Output the (x, y) coordinate of the center of the cell containing the given text.  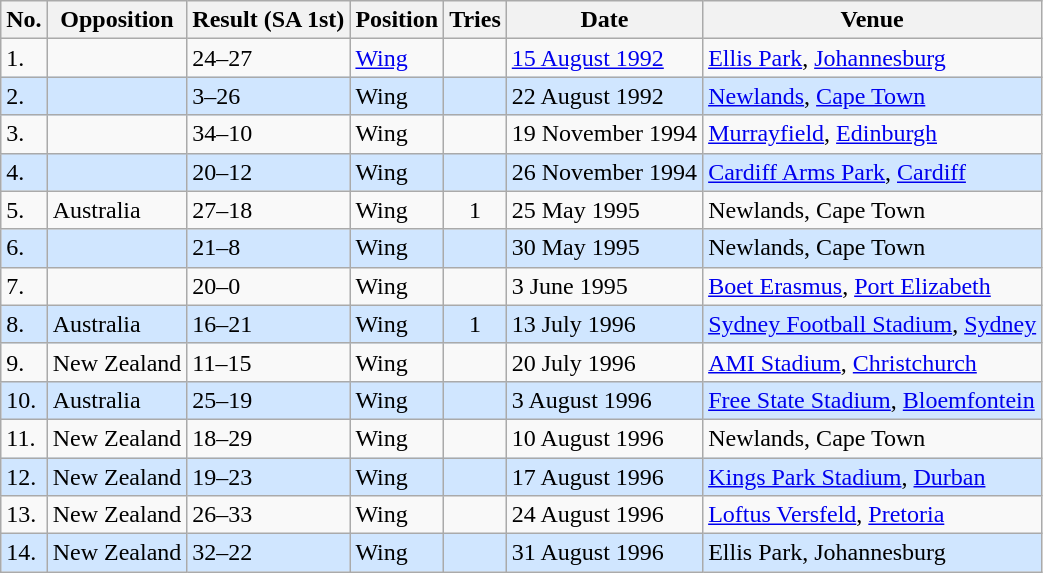
27–18 (268, 210)
26–33 (268, 515)
15 August 1992 (604, 58)
AMI Stadium, Christchurch (872, 362)
19–23 (268, 477)
31 August 1996 (604, 553)
5. (24, 210)
1. (24, 58)
4. (24, 172)
11–15 (268, 362)
7. (24, 286)
Cardiff Arms Park, Cardiff (872, 172)
Position (397, 20)
6. (24, 248)
19 November 1994 (604, 134)
17 August 1996 (604, 477)
Date (604, 20)
25 May 1995 (604, 210)
20–0 (268, 286)
20 July 1996 (604, 362)
9. (24, 362)
24 August 1996 (604, 515)
Boet Erasmus, Port Elizabeth (872, 286)
3 August 1996 (604, 400)
25–19 (268, 400)
10. (24, 400)
30 May 1995 (604, 248)
Free State Stadium, Bloemfontein (872, 400)
18–29 (268, 438)
20–12 (268, 172)
Opposition (117, 20)
Kings Park Stadium, Durban (872, 477)
24–27 (268, 58)
2. (24, 96)
3. (24, 134)
13 July 1996 (604, 324)
10 August 1996 (604, 438)
34–10 (268, 134)
Sydney Football Stadium, Sydney (872, 324)
No. (24, 20)
Venue (872, 20)
14. (24, 553)
Tries (476, 20)
Loftus Versfeld, Pretoria (872, 515)
22 August 1992 (604, 96)
13. (24, 515)
3 June 1995 (604, 286)
21–8 (268, 248)
Murrayfield, Edinburgh (872, 134)
Result (SA 1st) (268, 20)
8. (24, 324)
12. (24, 477)
26 November 1994 (604, 172)
32–22 (268, 553)
3–26 (268, 96)
16–21 (268, 324)
11. (24, 438)
